Provide the [X, Y] coordinate of the cell's center where the given text is located.  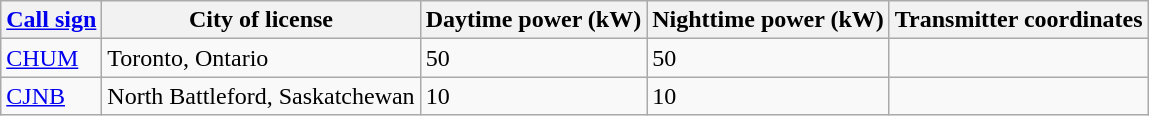
Call sign [52, 20]
CJNB [52, 96]
Transmitter coordinates [1018, 20]
City of license [261, 20]
Toronto, Ontario [261, 58]
Daytime power (kW) [534, 20]
Nighttime power (kW) [768, 20]
North Battleford, Saskatchewan [261, 96]
CHUM [52, 58]
